Detect which cell encompasses the target text, then output its (x, y) center coordinate. 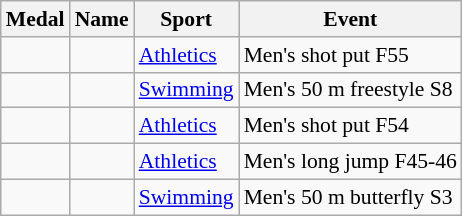
Men's shot put F54 (350, 126)
Sport (186, 19)
Men's shot put F55 (350, 55)
Event (350, 19)
Men's 50 m freestyle S8 (350, 90)
Medal (36, 19)
Men's long jump F45-46 (350, 162)
Men's 50 m butterfly S3 (350, 197)
Name (102, 19)
